Detect which cell encompasses the target text, then output its [x, y] center coordinate. 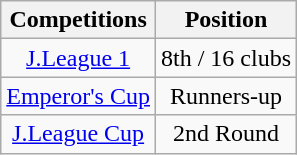
Runners-up [226, 96]
2nd Round [226, 134]
J.League Cup [78, 134]
J.League 1 [78, 58]
Position [226, 20]
Emperor's Cup [78, 96]
Competitions [78, 20]
8th / 16 clubs [226, 58]
